Return the [x, y] coordinate for the center point of the cell that contains the specified text.  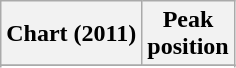
Peakposition [188, 34]
Chart (2011) [72, 34]
